Capture the cell that displays the provided text and extract its [x, y] central coordinate. 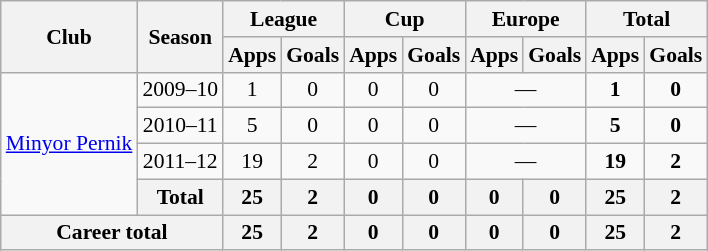
Minyor Pernik [70, 143]
Europe [526, 19]
2010–11 [180, 126]
Career total [112, 233]
2009–10 [180, 90]
Cup [404, 19]
2011–12 [180, 162]
Season [180, 36]
Club [70, 36]
League [284, 19]
